Provide the (x, y) coordinate of the cell's center where the given text is located.  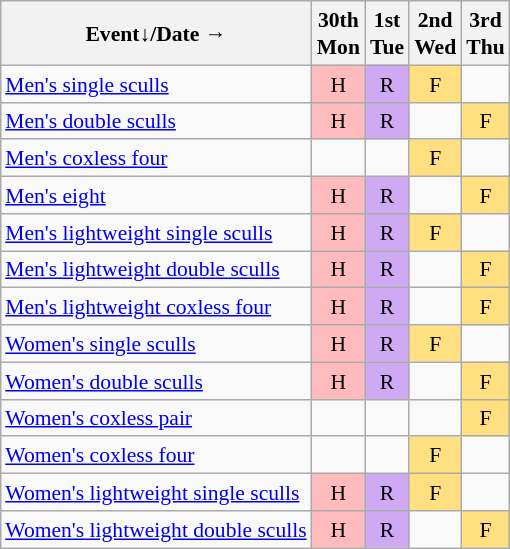
Women's coxless four (156, 454)
Men's coxless four (156, 158)
Men's lightweight coxless four (156, 306)
2ndWed (435, 33)
Men's double sculls (156, 120)
Women's lightweight double sculls (156, 528)
Women's single sculls (156, 344)
Women's double sculls (156, 380)
1stTue (387, 33)
30thMon (338, 33)
3rdThu (486, 33)
Event↓/Date → (156, 33)
Women's coxless pair (156, 418)
Men's lightweight single sculls (156, 232)
Men's lightweight double sculls (156, 268)
Men's single sculls (156, 84)
Women's lightweight single sculls (156, 492)
Men's eight (156, 194)
